Return the [x, y] coordinate for the center point of the cell that contains the specified text.  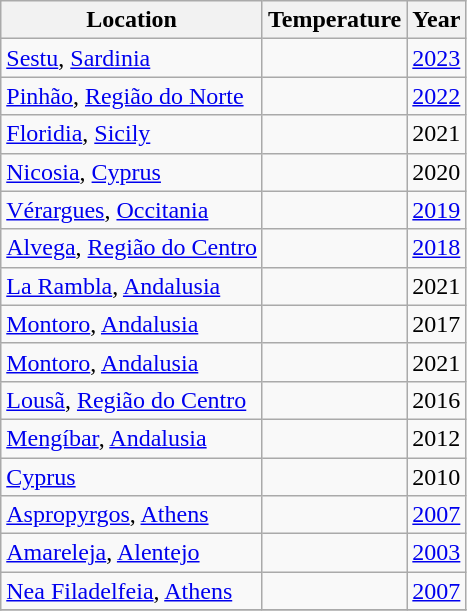
Location [132, 20]
2016 [436, 400]
Nicosia, Cyprus [132, 172]
Lousã, Região do Centro [132, 400]
Sestu, Sardinia [132, 58]
2020 [436, 172]
Cyprus [132, 477]
Nea Filadelfeia, Athens [132, 591]
2003 [436, 553]
Temperature [334, 20]
2018 [436, 248]
2010 [436, 477]
2012 [436, 438]
Pinhão, Região do Norte [132, 96]
2023 [436, 58]
Year [436, 20]
Vérargues, Occitania [132, 210]
Mengíbar, Andalusia [132, 438]
Alvega, Região do Centro [132, 248]
Amareleja, Alentejo [132, 553]
Floridia, Sicily [132, 134]
2017 [436, 324]
2019 [436, 210]
La Rambla, Andalusia [132, 286]
2022 [436, 96]
Aspropyrgos, Athens [132, 515]
